Return the (x, y) coordinate for the center point of the cell that contains the specified text.  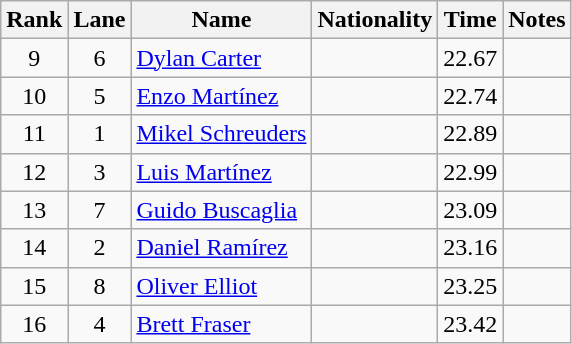
1 (100, 134)
Notes (537, 20)
8 (100, 286)
9 (34, 58)
4 (100, 324)
6 (100, 58)
Luis Martínez (222, 172)
23.16 (470, 248)
22.89 (470, 134)
10 (34, 96)
Brett Fraser (222, 324)
Mikel Schreuders (222, 134)
3 (100, 172)
Lane (100, 20)
23.25 (470, 286)
23.42 (470, 324)
Guido Buscaglia (222, 210)
22.67 (470, 58)
14 (34, 248)
12 (34, 172)
16 (34, 324)
11 (34, 134)
Nationality (375, 20)
13 (34, 210)
Name (222, 20)
Dylan Carter (222, 58)
22.99 (470, 172)
Oliver Elliot (222, 286)
Enzo Martínez (222, 96)
Daniel Ramírez (222, 248)
2 (100, 248)
22.74 (470, 96)
15 (34, 286)
7 (100, 210)
Time (470, 20)
23.09 (470, 210)
5 (100, 96)
Rank (34, 20)
